Output the (X, Y) coordinate of the center of the cell containing the given text.  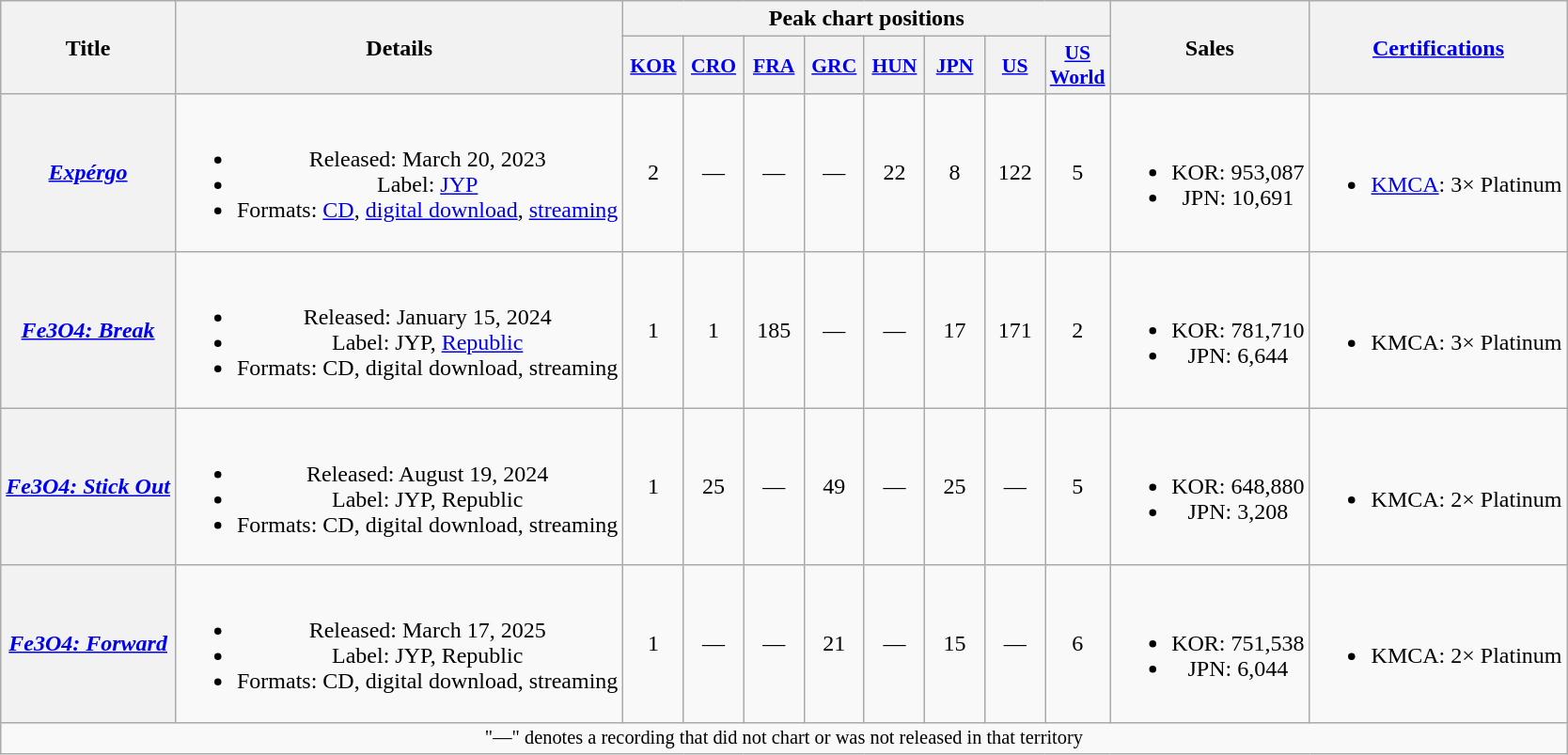
21 (834, 643)
GRC (834, 66)
22 (894, 173)
HUN (894, 66)
6 (1077, 643)
KOR (653, 66)
Released: March 17, 2025Label: JYP, RepublicFormats: CD, digital download, streaming (399, 643)
8 (954, 173)
185 (774, 329)
"—" denotes a recording that did not chart or was not released in that territory (784, 738)
122 (1015, 173)
Fe3O4: Stick Out (88, 487)
KOR: 953,087JPN: 10,691 (1210, 173)
Released: March 20, 2023Label: JYPFormats: CD, digital download, streaming (399, 173)
Released: August 19, 2024Label: JYP, RepublicFormats: CD, digital download, streaming (399, 487)
US (1015, 66)
Released: January 15, 2024Label: JYP, RepublicFormats: CD, digital download, streaming (399, 329)
Peak chart positions (867, 19)
49 (834, 487)
171 (1015, 329)
Details (399, 47)
KOR: 781,710JPN: 6,644 (1210, 329)
CRO (713, 66)
Sales (1210, 47)
KOR: 648,880JPN: 3,208 (1210, 487)
15 (954, 643)
Title (88, 47)
JPN (954, 66)
FRA (774, 66)
Fe3O4: Forward (88, 643)
Expérgo (88, 173)
17 (954, 329)
USWorld (1077, 66)
Certifications (1438, 47)
KOR: 751,538JPN: 6,044 (1210, 643)
Fe3O4: Break (88, 329)
